Locate the cell with the specified text and output its (x, y) center coordinate. 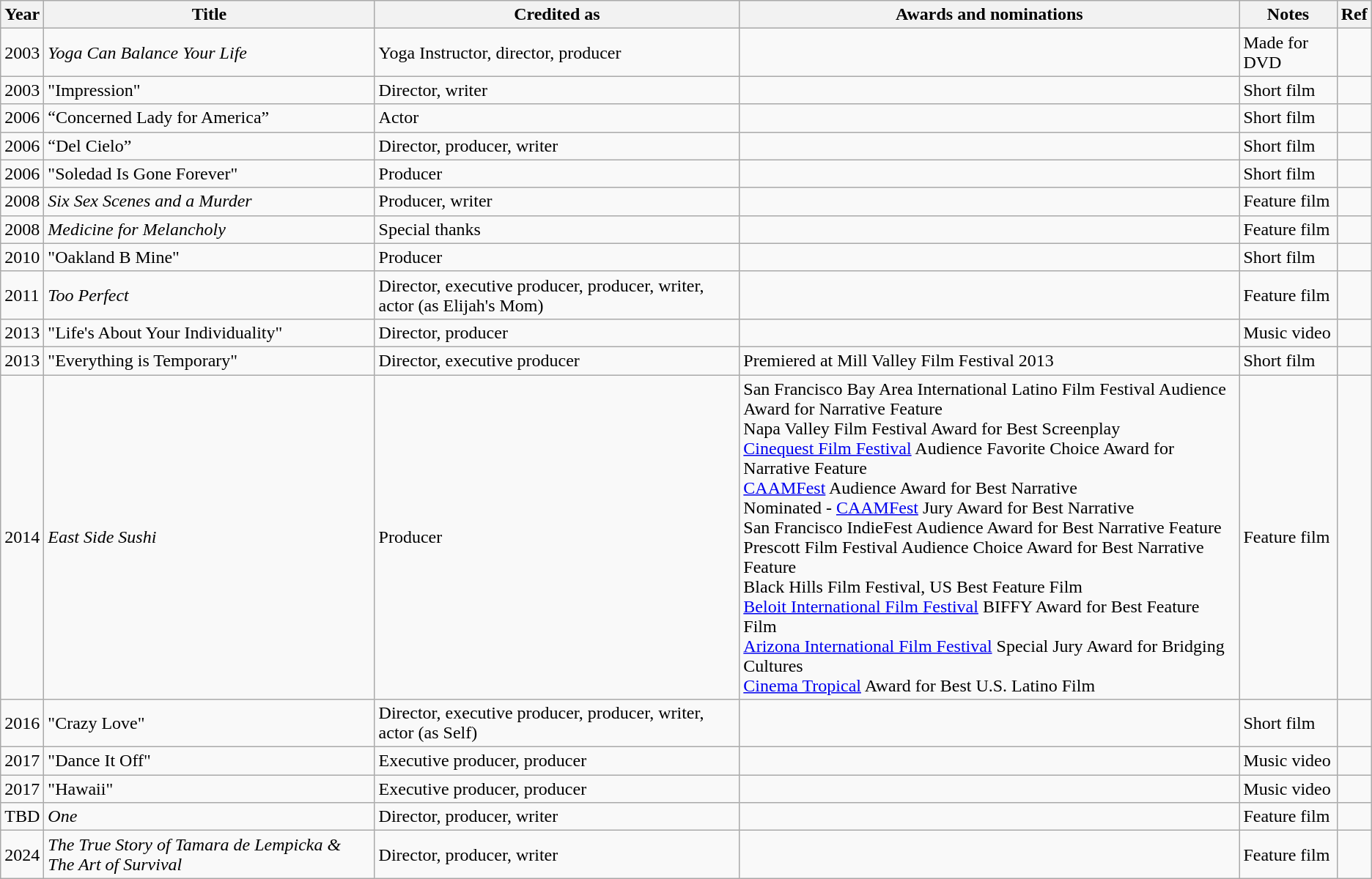
2014 (22, 538)
Too Perfect (210, 294)
Director, executive producer (557, 360)
TBD (22, 817)
East Side Sushi (210, 538)
"Hawaii" (210, 789)
"Crazy Love" (210, 724)
2011 (22, 294)
Premiered at Mill Valley Film Festival 2013 (989, 360)
Ref (1354, 15)
Producer, writer (557, 201)
Yoga Can Balance Your Life (210, 53)
Notes (1288, 15)
Yoga Instructor, director, producer (557, 53)
2010 (22, 257)
Actor (557, 118)
Six Sex Scenes and a Murder (210, 201)
"Soledad Is Gone Forever" (210, 174)
"Oakland B Mine" (210, 257)
Special thanks (557, 229)
Year (22, 15)
Director, executive producer, producer, writer, actor (as Self) (557, 724)
“Concerned Lady for America” (210, 118)
Director, writer (557, 90)
Credited as (557, 15)
Made for DVD (1288, 53)
2024 (22, 854)
The True Story of Tamara de Lempicka & The Art of Survival (210, 854)
Director, producer (557, 333)
Title (210, 15)
Awards and nominations (989, 15)
“Del Cielo” (210, 146)
One (210, 817)
"Impression" (210, 90)
"Dance It Off" (210, 761)
"Everything is Temporary" (210, 360)
"Life's About Your Individuality" (210, 333)
Medicine for Melancholy (210, 229)
Director, executive producer, producer, writer, actor (as Elijah's Mom) (557, 294)
2016 (22, 724)
